Provide the (x, y) coordinate of the cell's center where the given text is located.  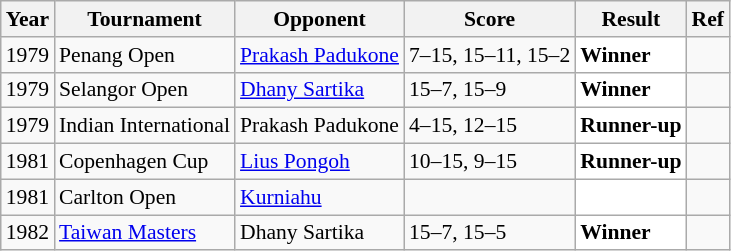
Kurniahu (320, 197)
1982 (28, 233)
Opponent (320, 19)
Result (630, 19)
Score (490, 19)
Selangor Open (144, 90)
15–7, 15–5 (490, 233)
Taiwan Masters (144, 233)
15–7, 15–9 (490, 90)
4–15, 12–15 (490, 126)
Penang Open (144, 55)
7–15, 15–11, 15–2 (490, 55)
10–15, 9–15 (490, 162)
Lius Pongoh (320, 162)
Copenhagen Cup (144, 162)
Year (28, 19)
Carlton Open (144, 197)
Ref (708, 19)
Tournament (144, 19)
Indian International (144, 126)
